From the cell containing the given text, extract its center point as [X, Y] coordinate. 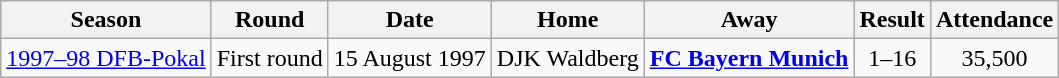
Round [270, 20]
35,500 [994, 58]
Away [749, 20]
FC Bayern Munich [749, 58]
Attendance [994, 20]
DJK Waldberg [568, 58]
Home [568, 20]
First round [270, 58]
15 August 1997 [410, 58]
1–16 [892, 58]
Result [892, 20]
Date [410, 20]
Season [106, 20]
1997–98 DFB-Pokal [106, 58]
